Extract the [x, y] coordinate from the center of the cell holding the provided text.  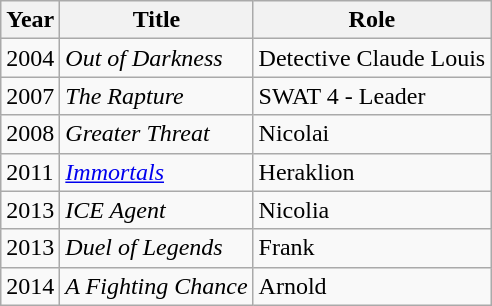
Duel of Legends [156, 248]
2011 [30, 172]
Out of Darkness [156, 58]
Detective Claude Louis [372, 58]
Nicolai [372, 134]
Frank [372, 248]
A Fighting Chance [156, 286]
2007 [30, 96]
2008 [30, 134]
ICE Agent [156, 210]
Immortals [156, 172]
Title [156, 20]
SWAT 4 - Leader [372, 96]
2004 [30, 58]
Year [30, 20]
Heraklion [372, 172]
2014 [30, 286]
Arnold [372, 286]
Nicolia [372, 210]
Greater Threat [156, 134]
Role [372, 20]
The Rapture [156, 96]
